Scan for the cell matching the given text and deliver its [X, Y] coordinate at center. 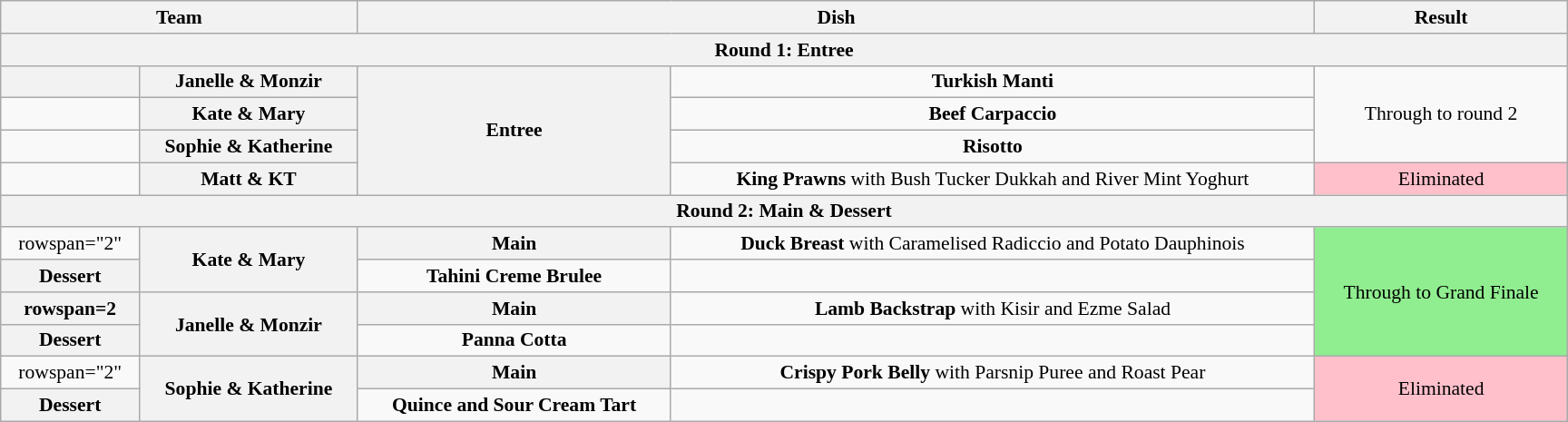
Round 1: Entree [784, 50]
Lamb Backstrap with Kisir and Ezme Salad [993, 309]
Risotto [993, 147]
King Prawns with Bush Tucker Dukkah and River Mint Yoghurt [993, 179]
Tahini Creme Brulee [514, 276]
Duck Breast with Caramelised Radiccio and Potato Dauphinois [993, 244]
Entree [514, 130]
Turkish Manti [993, 82]
Round 2: Main & Dessert [784, 211]
Through to round 2 [1441, 114]
rowspan=2 [71, 309]
Crispy Pork Belly with Parsnip Puree and Roast Pear [993, 373]
Matt & KT [249, 179]
Team [180, 17]
Result [1441, 17]
Dish [837, 17]
Panna Cotta [514, 340]
Through to Grand Finale [1441, 292]
Beef Carpaccio [993, 114]
Quince and Sour Cream Tart [514, 406]
